Search for the cell housing the specified text and yield its (X, Y) center coordinate. 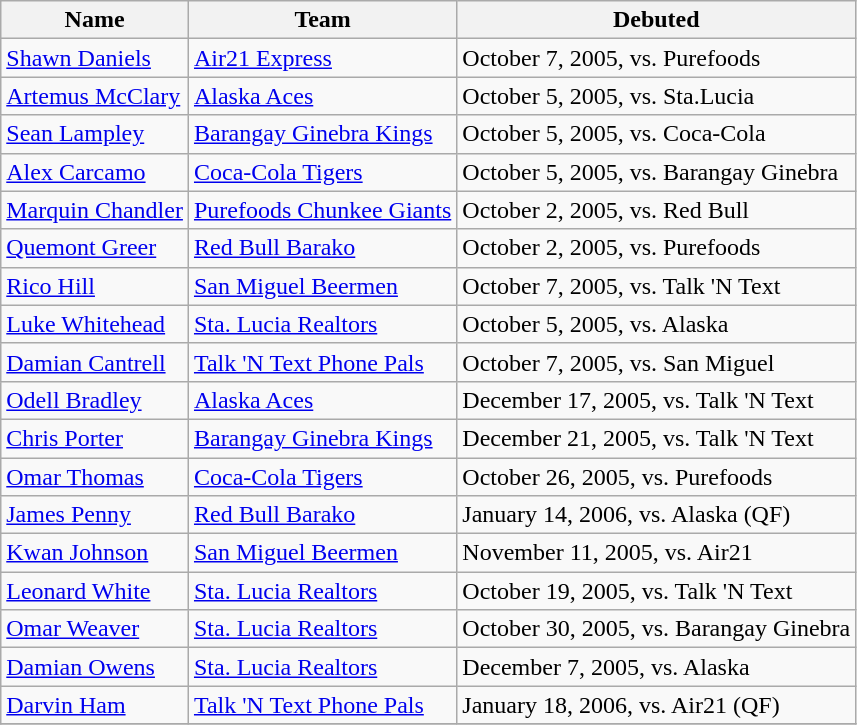
Chris Porter (95, 438)
Darvin Ham (95, 705)
October 5, 2005, vs. Barangay Ginebra (656, 172)
December 21, 2005, vs. Talk 'N Text (656, 438)
Air21 Express (322, 58)
October 5, 2005, vs. Alaska (656, 324)
Alex Carcamo (95, 172)
Rico Hill (95, 286)
Quemont Greer (95, 248)
Leonard White (95, 591)
Kwan Johnson (95, 553)
January 18, 2006, vs. Air21 (QF) (656, 705)
Odell Bradley (95, 400)
December 17, 2005, vs. Talk 'N Text (656, 400)
October 19, 2005, vs. Talk 'N Text (656, 591)
October 7, 2005, vs. Talk 'N Text (656, 286)
October 30, 2005, vs. Barangay Ginebra (656, 629)
October 7, 2005, vs. San Miguel (656, 362)
Damian Cantrell (95, 362)
Luke Whitehead (95, 324)
Team (322, 20)
December 7, 2005, vs. Alaska (656, 667)
October 5, 2005, vs. Sta.Lucia (656, 96)
January 14, 2006, vs. Alaska (QF) (656, 515)
Damian Owens (95, 667)
Marquin Chandler (95, 210)
Shawn Daniels (95, 58)
Sean Lampley (95, 134)
Omar Thomas (95, 477)
October 5, 2005, vs. Coca-Cola (656, 134)
October 2, 2005, vs. Red Bull (656, 210)
Artemus McClary (95, 96)
October 7, 2005, vs. Purefoods (656, 58)
November 11, 2005, vs. Air21 (656, 553)
Debuted (656, 20)
Purefoods Chunkee Giants (322, 210)
Name (95, 20)
October 2, 2005, vs. Purefoods (656, 248)
October 26, 2005, vs. Purefoods (656, 477)
James Penny (95, 515)
Omar Weaver (95, 629)
